From the cell containing the given text, extract its center point as [x, y] coordinate. 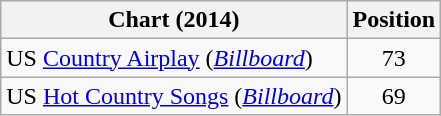
Chart (2014) [174, 20]
69 [394, 96]
73 [394, 58]
Position [394, 20]
US Country Airplay (Billboard) [174, 58]
US Hot Country Songs (Billboard) [174, 96]
